Pinpoint the cell where the given text exists, returning its [X, Y] midpoint coordinate. 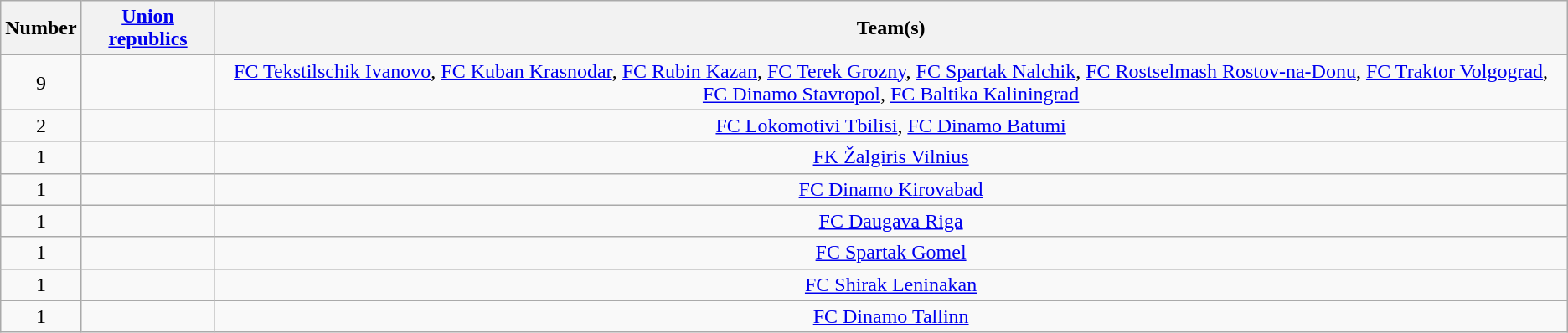
2 [41, 126]
FC Daugava Riga [891, 221]
FK Žalgiris Vilnius [891, 157]
FC Spartak Gomel [891, 253]
Number [41, 28]
FC Dinamo Kirovabad [891, 189]
FC Lokomotivi Tbilisi, FC Dinamo Batumi [891, 126]
Team(s) [891, 28]
9 [41, 82]
Union republics [147, 28]
FC Dinamo Tallinn [891, 316]
FC Shirak Leninakan [891, 284]
